Detect which cell encompasses the target text, then output its [X, Y] center coordinate. 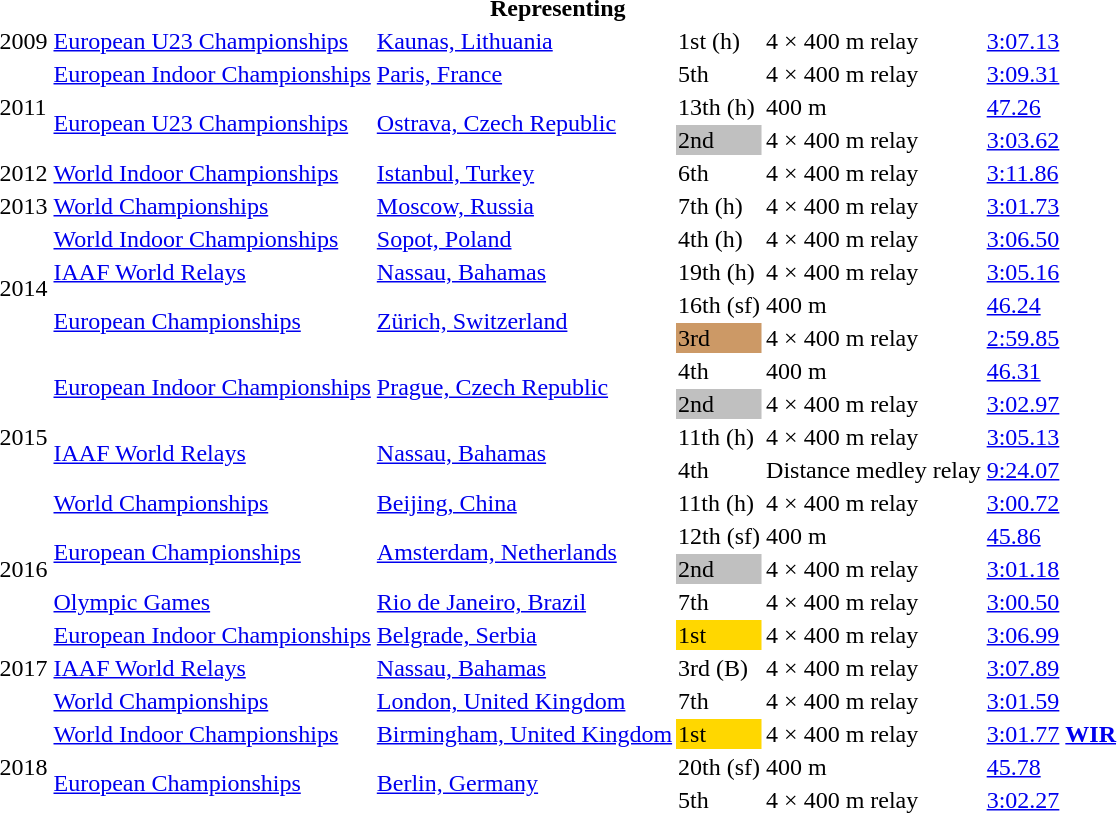
4th (h) [720, 239]
13th (h) [720, 107]
3:01.59 [1051, 701]
46.31 [1051, 371]
3:00.72 [1051, 503]
3rd (B) [720, 668]
16th (sf) [720, 305]
12th (sf) [720, 536]
Distance medley relay [874, 470]
3:05.16 [1051, 272]
9:24.07 [1051, 470]
3:01.18 [1051, 569]
45.86 [1051, 536]
47.26 [1051, 107]
3:07.89 [1051, 668]
3rd [720, 338]
Birmingham, United Kingdom [524, 734]
3:00.50 [1051, 602]
3:06.50 [1051, 239]
1st (h) [720, 41]
45.78 [1051, 767]
Olympic Games [212, 602]
3:01.77 WIR [1051, 734]
Prague, Czech Republic [524, 388]
2:59.85 [1051, 338]
20th (sf) [720, 767]
5th [720, 74]
Belgrade, Serbia [524, 635]
Sopot, Poland [524, 239]
3:03.62 [1051, 140]
London, United Kingdom [524, 701]
19th (h) [720, 272]
Zürich, Switzerland [524, 322]
7th (h) [720, 206]
Kaunas, Lithuania [524, 41]
3:09.31 [1051, 74]
Paris, France [524, 74]
Ostrava, Czech Republic [524, 124]
Istanbul, Turkey [524, 173]
Rio de Janeiro, Brazil [524, 602]
3:07.13 [1051, 41]
6th [720, 173]
3:02.97 [1051, 404]
Beijing, China [524, 503]
3:11.86 [1051, 173]
46.24 [1051, 305]
Amsterdam, Netherlands [524, 552]
3:01.73 [1051, 206]
3:05.13 [1051, 437]
3:06.99 [1051, 635]
Moscow, Russia [524, 206]
